Determine the [x, y] coordinate at the center of the cell enclosing the given text.  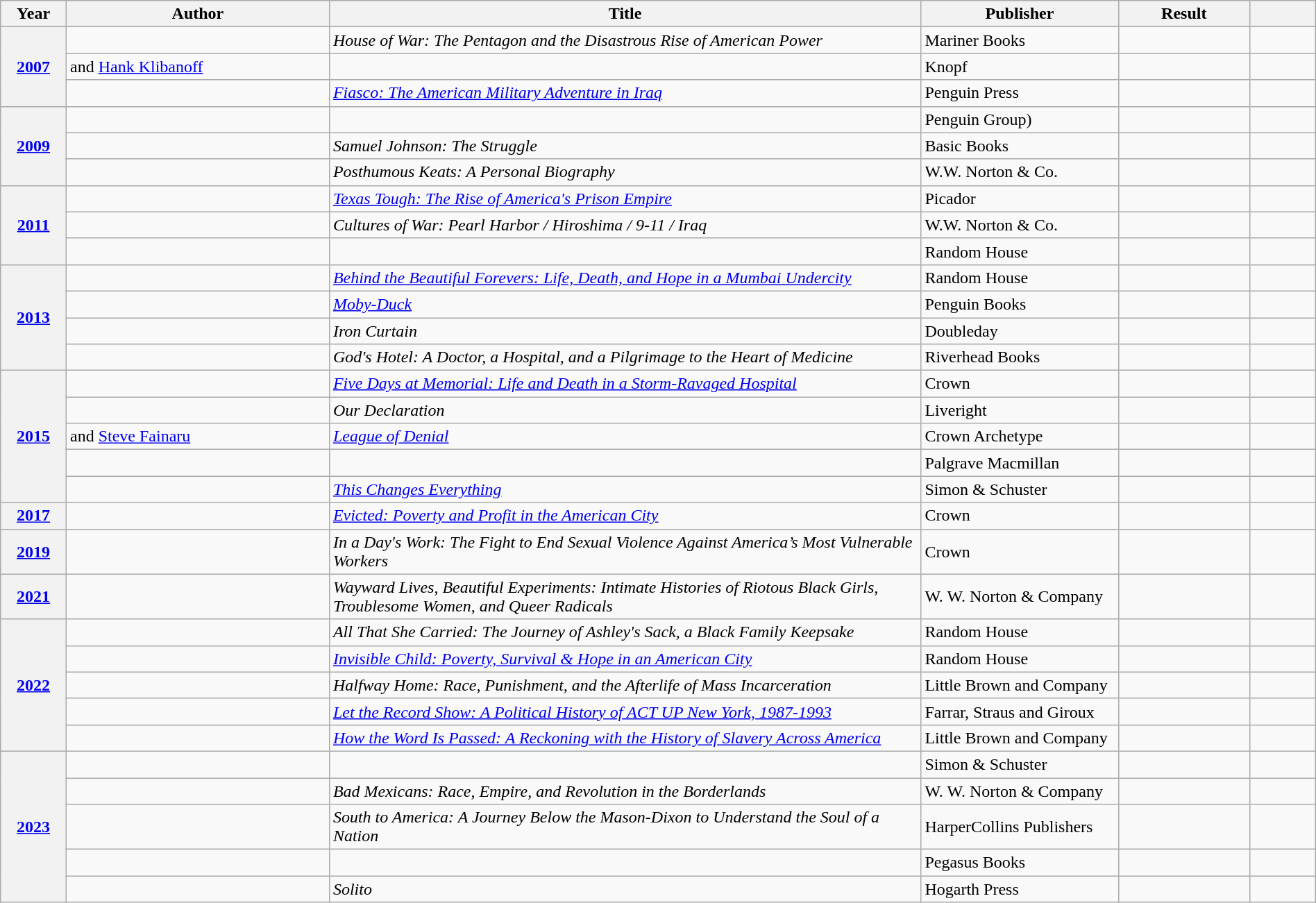
God's Hotel: A Doctor, a Hospital, and a Pilgrimage to the Heart of Medicine [625, 357]
This Changes Everything [625, 489]
Our Declaration [625, 410]
Doubleday [1020, 331]
2015 [33, 437]
2023 [33, 826]
Posthumous Keats: A Personal Biography [625, 172]
In a Day's Work: The Fight to End Sexual Violence Against America’s Most Vulnerable Workers [625, 551]
Behind the Beautiful Forevers: Life, Death, and Hope in a Mumbai Undercity [625, 278]
Author [197, 14]
Pegasus Books [1020, 863]
Let the Record Show: A Political History of ACT UP New York, 1987-1993 [625, 711]
Halfway Home: Race, Punishment, and the Afterlife of Mass Incarceration [625, 685]
Fiasco: The American Military Adventure in Iraq [625, 93]
Year [33, 14]
Iron Curtain [625, 331]
Samuel Johnson: The Struggle [625, 146]
Solito [625, 889]
Penguin Group) [1020, 119]
All That She Carried: The Journey of Ashley's Sack, a Black Family Keepsake [625, 632]
and Hank Klibanoff [197, 67]
Bad Mexicans: Race, Empire, and Revolution in the Borderlands [625, 791]
Liveright [1020, 410]
South to America: A Journey Below the Mason-Dixon to Understand the Soul of a Nation [625, 827]
Title [625, 14]
How the Word Is Passed: A Reckoning with the History of Slavery Across America [625, 738]
Texas Tough: The Rise of America's Prison Empire [625, 199]
Invisible Child: Poverty, Survival & Hope in an American City [625, 659]
House of War: The Pentagon and the Disastrous Rise of American Power [625, 40]
2021 [33, 597]
2007 [33, 67]
Basic Books [1020, 146]
Riverhead Books [1020, 357]
League of Denial [625, 437]
Result [1184, 14]
Picador [1020, 199]
2017 [33, 516]
Cultures of War: Pearl Harbor / Hiroshima / 9-11 / Iraq [625, 225]
Palgrave Macmillan [1020, 463]
Penguin Press [1020, 93]
2019 [33, 551]
Mariner Books [1020, 40]
HarperCollins Publishers [1020, 827]
Crown Archetype [1020, 437]
Farrar, Straus and Giroux [1020, 711]
Five Days at Memorial: Life and Death in a Storm-Ravaged Hospital [625, 384]
2011 [33, 225]
2009 [33, 146]
2013 [33, 317]
Penguin Books [1020, 304]
Hogarth Press [1020, 889]
Evicted: Poverty and Profit in the American City [625, 516]
Wayward Lives, Beautiful Experiments: Intimate Histories of Riotous Black Girls, Troublesome Women, and Queer Radicals [625, 597]
2022 [33, 685]
Moby-Duck [625, 304]
Knopf [1020, 67]
Publisher [1020, 14]
and Steve Fainaru [197, 437]
